Provide the (X, Y) coordinate of the cell's center where the given text is located.  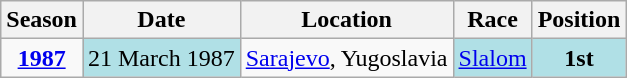
Location (346, 20)
21 March 1987 (161, 58)
Season (42, 20)
Position (579, 20)
1st (579, 58)
1987 (42, 58)
Sarajevo, Yugoslavia (346, 58)
Race (492, 20)
Date (161, 20)
Slalom (492, 58)
